Detect which cell encompasses the target text, then output its (x, y) center coordinate. 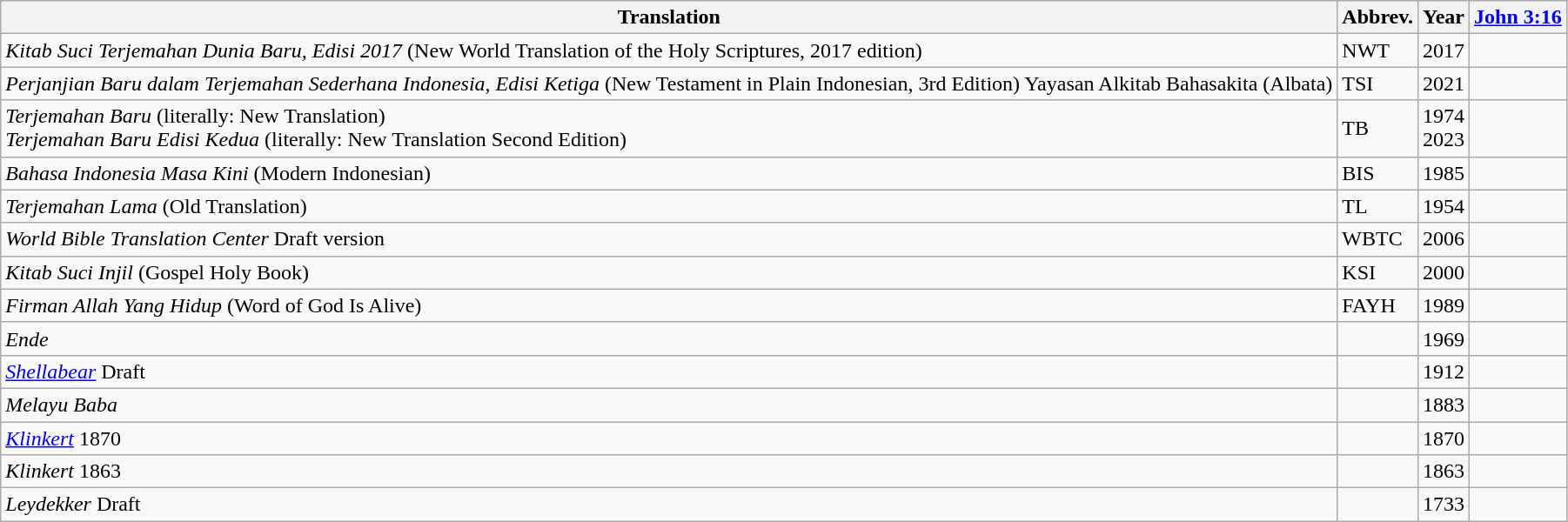
TSI (1378, 84)
Bahasa Indonesia Masa Kini (Modern Indonesian) (669, 173)
NWT (1378, 50)
1954 (1443, 206)
1985 (1443, 173)
TL (1378, 206)
2017 (1443, 50)
Klinkert 1863 (669, 472)
19742023 (1443, 129)
2006 (1443, 239)
1870 (1443, 438)
Melayu Baba (669, 405)
Kitab Suci Injil (Gospel Holy Book) (669, 272)
BIS (1378, 173)
Terjemahan Baru (literally: New Translation)Terjemahan Baru Edisi Kedua (literally: New Translation Second Edition) (669, 129)
World Bible Translation Center Draft version (669, 239)
Year (1443, 17)
Translation (669, 17)
1969 (1443, 338)
1883 (1443, 405)
Terjemahan Lama (Old Translation) (669, 206)
Leydekker Draft (669, 505)
Kitab Suci Terjemahan Dunia Baru, Edisi 2017 (New World Translation of the Holy Scriptures, 2017 edition) (669, 50)
Abbrev. (1378, 17)
TB (1378, 129)
1733 (1443, 505)
1863 (1443, 472)
2000 (1443, 272)
1989 (1443, 305)
Klinkert 1870 (669, 438)
1912 (1443, 371)
Shellabear Draft (669, 371)
Firman Allah Yang Hidup (Word of God Is Alive) (669, 305)
John 3:16 (1518, 17)
KSI (1378, 272)
Ende (669, 338)
FAYH (1378, 305)
2021 (1443, 84)
WBTC (1378, 239)
